Locate the cell with the specified text and output its [X, Y] center coordinate. 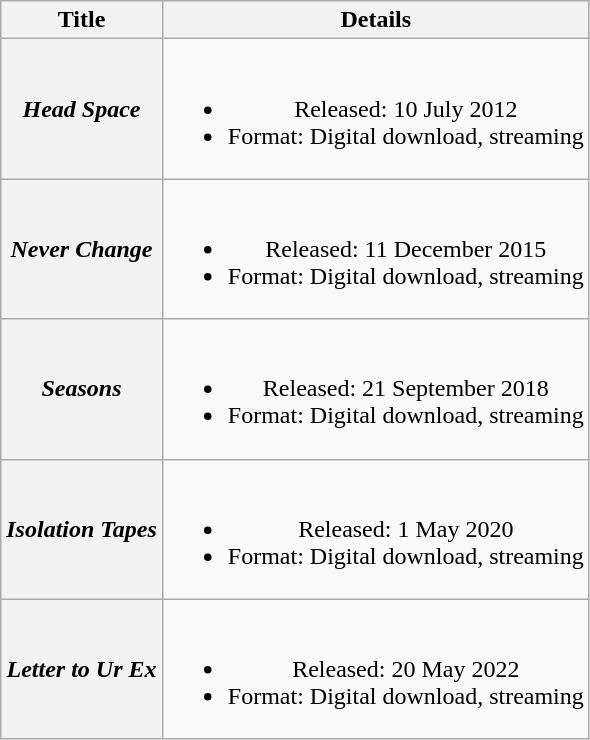
Head Space [82, 109]
Never Change [82, 249]
Details [376, 20]
Released: 1 May 2020Format: Digital download, streaming [376, 529]
Letter to Ur Ex [82, 669]
Title [82, 20]
Seasons [82, 389]
Isolation Tapes [82, 529]
Released: 10 July 2012Format: Digital download, streaming [376, 109]
Released: 11 December 2015Format: Digital download, streaming [376, 249]
Released: 21 September 2018Format: Digital download, streaming [376, 389]
Released: 20 May 2022Format: Digital download, streaming [376, 669]
